Provide the [x, y] coordinate of the cell's center where the given text is located.  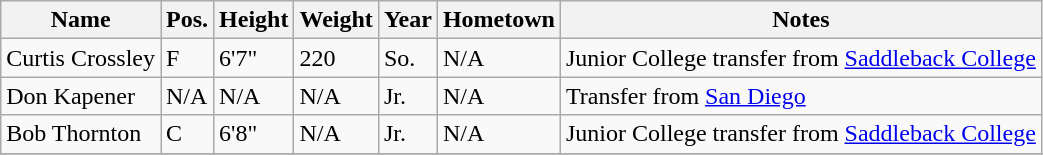
220 [336, 58]
Pos. [186, 20]
6'7" [254, 58]
Weight [336, 20]
Name [81, 20]
Transfer from San Diego [800, 96]
Hometown [498, 20]
Curtis Crossley [81, 58]
Year [408, 20]
Notes [800, 20]
6'8" [254, 134]
F [186, 58]
C [186, 134]
Bob Thornton [81, 134]
Don Kapener [81, 96]
Height [254, 20]
So. [408, 58]
